Identify which cell holds the provided text, then report its (X, Y) central coordinate. 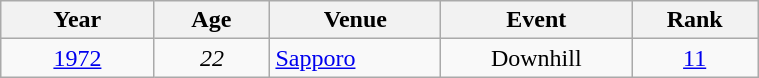
Sapporo (356, 58)
1972 (78, 58)
Age (212, 20)
Rank (695, 20)
Event (536, 20)
Venue (356, 20)
Year (78, 20)
22 (212, 58)
11 (695, 58)
Downhill (536, 58)
